Return the (x, y) coordinate for the center point of the cell that contains the specified text.  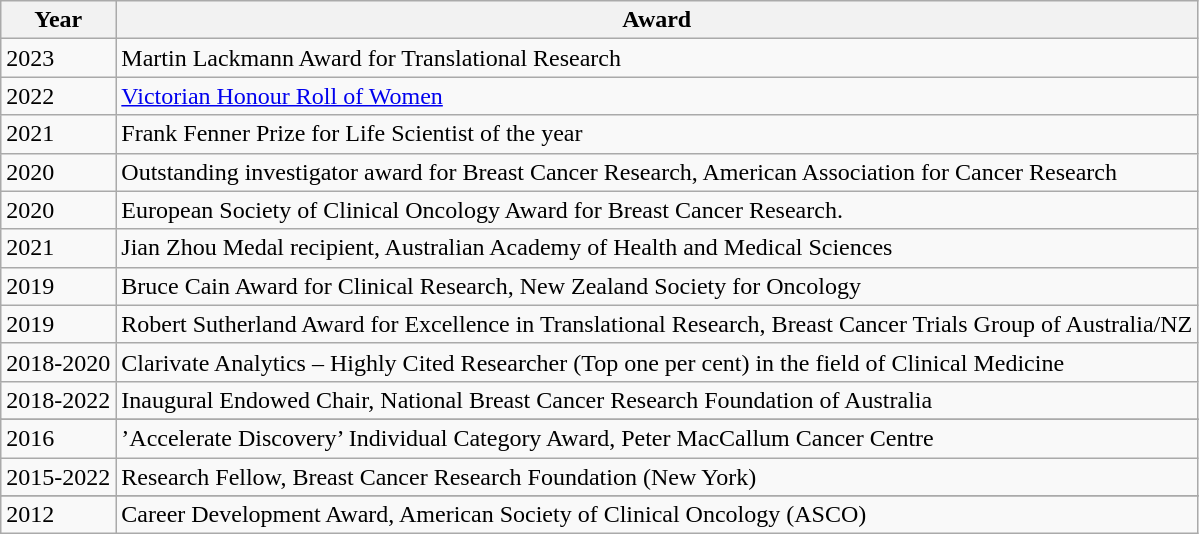
2012 (58, 515)
Bruce Cain Award for Clinical Research, New Zealand Society for Oncology (657, 286)
Jian Zhou Medal recipient, Australian Academy of Health and Medical Sciences (657, 248)
2023 (58, 58)
Frank Fenner Prize for Life Scientist of the year (657, 134)
Inaugural Endowed Chair, National Breast Cancer Research Foundation of Australia (657, 400)
2018-2020 (58, 362)
European Society of Clinical Oncology Award for Breast Cancer Research. (657, 210)
2022 (58, 96)
Victorian Honour Roll of Women (657, 96)
Research Fellow, Breast Cancer Research Foundation (New York) (657, 477)
’Accelerate Discovery’ Individual Category Award, Peter MacCallum Cancer Centre (657, 438)
Robert Sutherland Award for Excellence in Translational Research, Breast Cancer Trials Group of Australia/NZ (657, 324)
Career Development Award, American Society of Clinical Oncology (ASCO) (657, 515)
Year (58, 20)
2018-2022 (58, 400)
Clarivate Analytics – Highly Cited Researcher (Top one per cent) in the field of Clinical Medicine (657, 362)
Martin Lackmann Award for Translational Research (657, 58)
2016 (58, 438)
Outstanding investigator award for Breast Cancer Research, American Association for Cancer Research (657, 172)
2015-2022 (58, 477)
Award (657, 20)
